Locate the cell with the specified text and output its [X, Y] center coordinate. 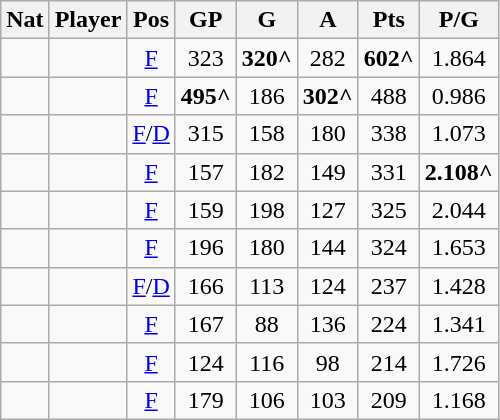
237 [388, 286]
602^ [388, 58]
282 [328, 58]
1.341 [458, 324]
1.653 [458, 248]
2.108^ [458, 172]
127 [328, 210]
315 [206, 134]
324 [388, 248]
1.073 [458, 134]
G [266, 20]
2.044 [458, 210]
157 [206, 172]
325 [388, 210]
149 [328, 172]
198 [266, 210]
Pos [151, 20]
323 [206, 58]
167 [206, 324]
Pts [388, 20]
P/G [458, 20]
158 [266, 134]
1.428 [458, 286]
A [328, 20]
488 [388, 96]
179 [206, 400]
103 [328, 400]
320^ [266, 58]
182 [266, 172]
106 [266, 400]
98 [328, 362]
136 [328, 324]
Nat [25, 20]
186 [266, 96]
302^ [328, 96]
Player [88, 20]
159 [206, 210]
495^ [206, 96]
196 [206, 248]
116 [266, 362]
1.168 [458, 400]
338 [388, 134]
214 [388, 362]
209 [388, 400]
144 [328, 248]
331 [388, 172]
GP [206, 20]
1.726 [458, 362]
166 [206, 286]
88 [266, 324]
0.986 [458, 96]
224 [388, 324]
1.864 [458, 58]
113 [266, 286]
